Detect which cell encompasses the target text, then output its [X, Y] center coordinate. 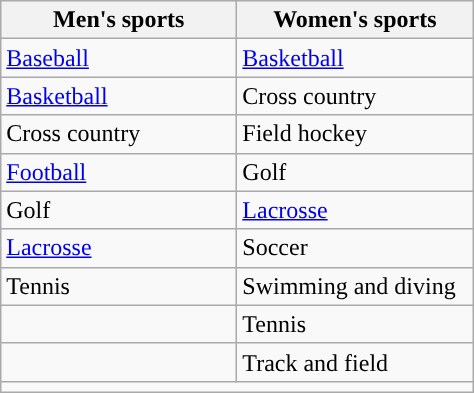
Track and field [355, 362]
Field hockey [355, 134]
Baseball [119, 58]
Men's sports [119, 20]
Swimming and diving [355, 286]
Football [119, 172]
Soccer [355, 248]
Women's sports [355, 20]
